Detect which cell encompasses the target text, then output its (X, Y) center coordinate. 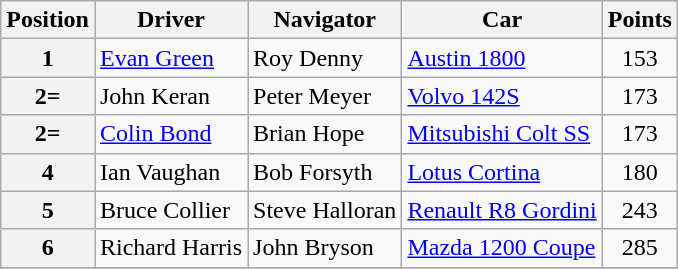
Evan Green (170, 58)
Richard Harris (170, 248)
6 (48, 248)
John Keran (170, 96)
Colin Bond (170, 134)
Roy Denny (325, 58)
1 (48, 58)
Peter Meyer (325, 96)
243 (640, 210)
John Bryson (325, 248)
Ian Vaughan (170, 172)
Driver (170, 20)
Renault R8 Gordini (502, 210)
4 (48, 172)
Austin 1800 (502, 58)
Brian Hope (325, 134)
Mitsubishi Colt SS (502, 134)
Volvo 142S (502, 96)
285 (640, 248)
180 (640, 172)
Bruce Collier (170, 210)
Bob Forsyth (325, 172)
Navigator (325, 20)
Lotus Cortina (502, 172)
153 (640, 58)
Points (640, 20)
Steve Halloran (325, 210)
Car (502, 20)
Position (48, 20)
5 (48, 210)
Mazda 1200 Coupe (502, 248)
